Identify which cell holds the provided text, then report its [x, y] central coordinate. 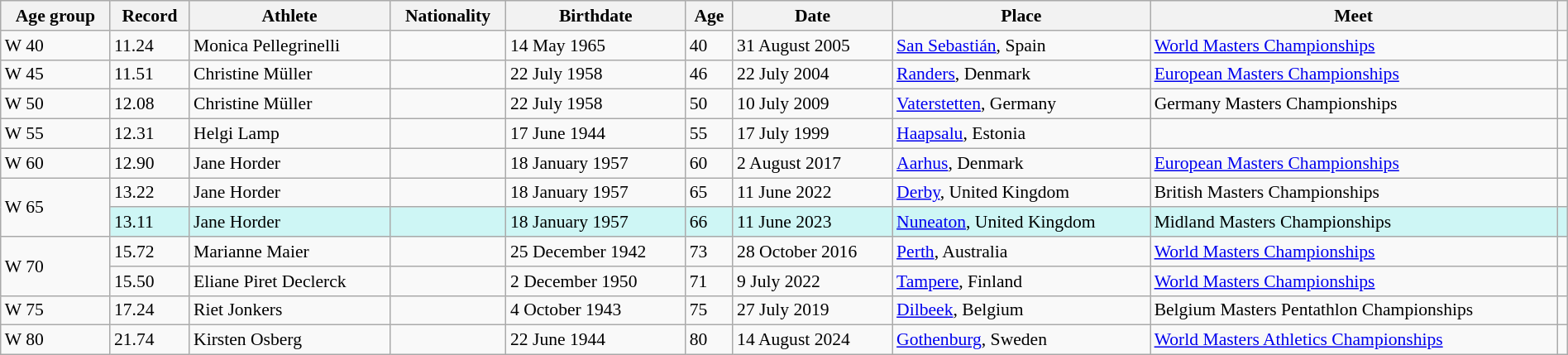
W 45 [55, 74]
25 December 1942 [595, 252]
British Masters Championships [1354, 193]
12.90 [150, 163]
Date [812, 16]
22 July 2004 [812, 74]
11 June 2023 [812, 223]
50 [710, 104]
Randers, Denmark [1021, 74]
Gothenburg, Sweden [1021, 340]
Midland Masters Championships [1354, 223]
73 [710, 252]
Athlete [289, 16]
80 [710, 340]
W 75 [55, 310]
Nationality [448, 16]
W 80 [55, 340]
71 [710, 281]
W 50 [55, 104]
65 [710, 193]
W 65 [55, 207]
W 55 [55, 134]
Haapsalu, Estonia [1021, 134]
27 July 2019 [812, 310]
11 June 2022 [812, 193]
Helgi Lamp [289, 134]
21.74 [150, 340]
11.24 [150, 46]
2 December 1950 [595, 281]
Monica Pellegrinelli [289, 46]
Marianne Maier [289, 252]
55 [710, 134]
Derby, United Kingdom [1021, 193]
17 July 1999 [812, 134]
13.22 [150, 193]
Aarhus, Denmark [1021, 163]
15.50 [150, 281]
40 [710, 46]
12.31 [150, 134]
W 60 [55, 163]
Birthdate [595, 16]
Place [1021, 16]
46 [710, 74]
World Masters Athletics Championships [1354, 340]
22 June 1944 [595, 340]
4 October 1943 [595, 310]
66 [710, 223]
Record [150, 16]
W 40 [55, 46]
9 July 2022 [812, 281]
60 [710, 163]
Riet Jonkers [289, 310]
2 August 2017 [812, 163]
Kirsten Osberg [289, 340]
14 May 1965 [595, 46]
Eliane Piret Declerck [289, 281]
Meet [1354, 16]
Perth, Australia [1021, 252]
Age group [55, 16]
Dilbeek, Belgium [1021, 310]
10 July 2009 [812, 104]
Age [710, 16]
12.08 [150, 104]
San Sebastián, Spain [1021, 46]
Nuneaton, United Kingdom [1021, 223]
75 [710, 310]
13.11 [150, 223]
31 August 2005 [812, 46]
Belgium Masters Pentathlon Championships [1354, 310]
17.24 [150, 310]
14 August 2024 [812, 340]
Germany Masters Championships [1354, 104]
28 October 2016 [812, 252]
15.72 [150, 252]
Vaterstetten, Germany [1021, 104]
Tampere, Finland [1021, 281]
W 70 [55, 266]
11.51 [150, 74]
17 June 1944 [595, 134]
